For the text-containing cell, return its midpoint in [x, y] coordinate format. 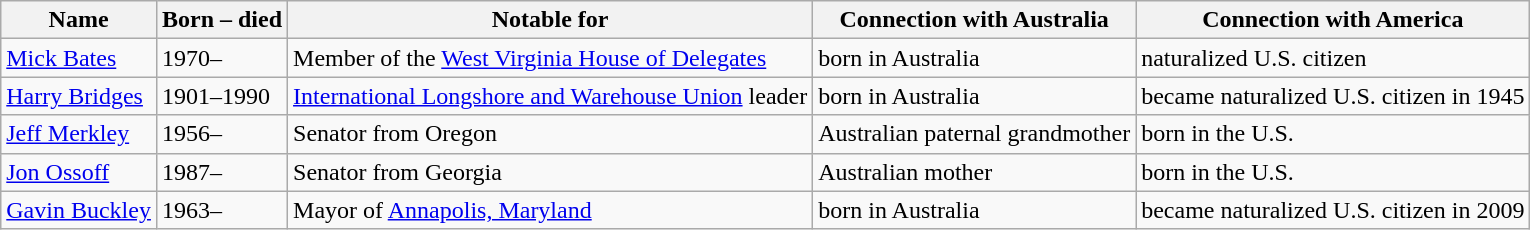
1901–1990 [222, 96]
Australian paternal grandmother [974, 134]
Australian mother [974, 172]
Senator from Oregon [550, 134]
Jon Ossoff [79, 172]
Connection with Australia [974, 20]
International Longshore and Warehouse Union leader [550, 96]
1970– [222, 58]
Member of the West Virginia House of Delegates [550, 58]
Born – died [222, 20]
became naturalized U.S. citizen in 2009 [1333, 210]
Mick Bates [79, 58]
Name [79, 20]
naturalized U.S. citizen [1333, 58]
Notable for [550, 20]
1987– [222, 172]
Connection with America [1333, 20]
Harry Bridges [79, 96]
Jeff Merkley [79, 134]
Gavin Buckley [79, 210]
became naturalized U.S. citizen in 1945 [1333, 96]
Senator from Georgia [550, 172]
1956– [222, 134]
Mayor of Annapolis, Maryland [550, 210]
1963– [222, 210]
